Identify which cell holds the provided text, then report its [x, y] central coordinate. 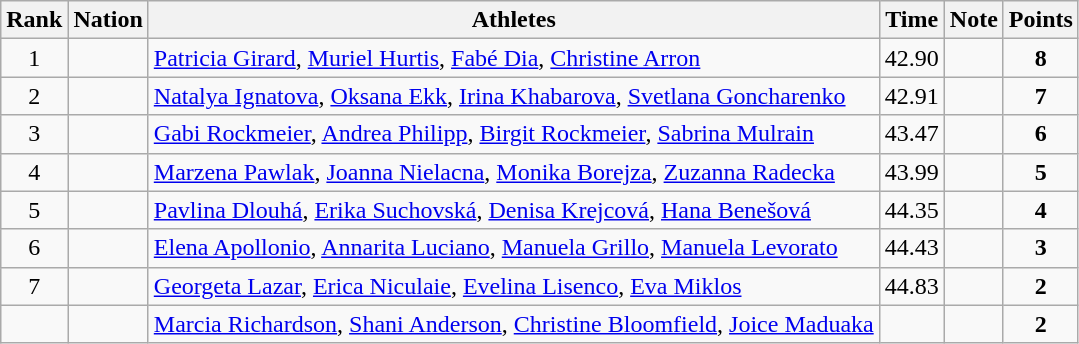
44.35 [912, 210]
Pavlina Dlouhá, Erika Suchovská, Denisa Krejcová, Hana Benešová [514, 210]
1 [34, 58]
Patricia Girard, Muriel Hurtis, Fabé Dia, Christine Arron [514, 58]
Athletes [514, 20]
Time [912, 20]
43.99 [912, 172]
Natalya Ignatova, Oksana Ekk, Irina Khabarova, Svetlana Goncharenko [514, 96]
43.47 [912, 134]
Elena Apollonio, Annarita Luciano, Manuela Grillo, Manuela Levorato [514, 248]
44.43 [912, 248]
Gabi Rockmeier, Andrea Philipp, Birgit Rockmeier, Sabrina Mulrain [514, 134]
42.91 [912, 96]
44.83 [912, 286]
8 [1040, 58]
Marcia Richardson, Shani Anderson, Christine Bloomfield, Joice Maduaka [514, 324]
Nation [108, 20]
Rank [34, 20]
Note [974, 20]
Points [1040, 20]
Georgeta Lazar, Erica Niculaie, Evelina Lisenco, Eva Miklos [514, 286]
42.90 [912, 58]
Marzena Pawlak, Joanna Nielacna, Monika Borejza, Zuzanna Radecka [514, 172]
